Capture the cell that displays the provided text and extract its (x, y) central coordinate. 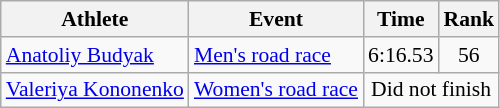
Event (276, 19)
Anatoliy Budyak (95, 55)
Women's road race (276, 90)
Valeriya Kononenko (95, 90)
Time (400, 19)
6:16.53 (400, 55)
56 (470, 55)
Did not finish (431, 90)
Rank (470, 19)
Men's road race (276, 55)
Athlete (95, 19)
